Output the [x, y] coordinate of the center of the cell containing the given text.  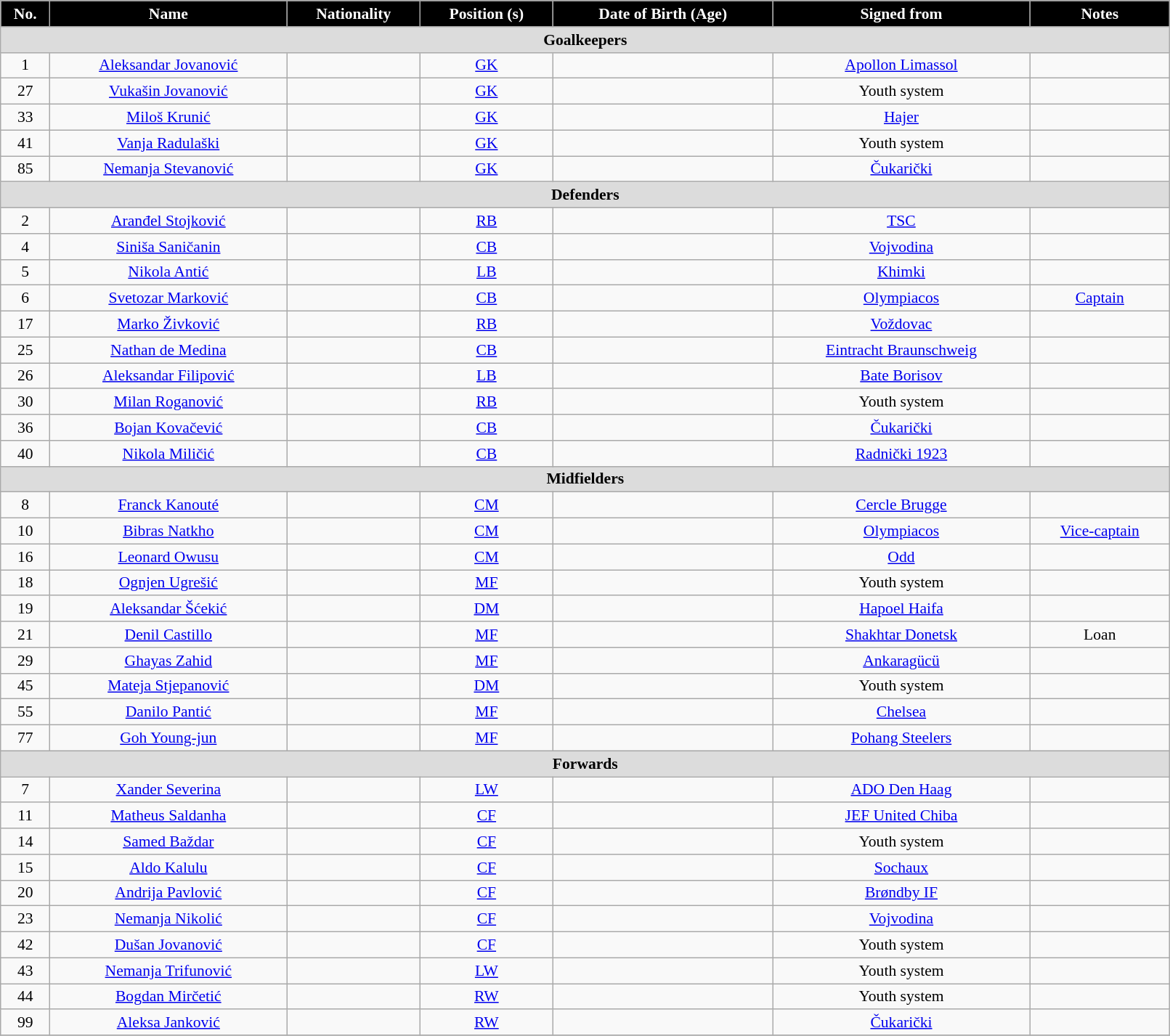
Signed from [901, 14]
Loan [1100, 635]
Matheus Saldanha [168, 816]
99 [25, 1023]
Forwards [585, 764]
Name [168, 14]
Nikola Antić [168, 272]
Brøndby IF [901, 893]
Aleksandar Filipović [168, 376]
Aleksandar Šćekić [168, 609]
40 [25, 454]
Pohang Steelers [901, 738]
17 [25, 325]
Vanja Radulaški [168, 143]
Radnički 1923 [901, 454]
44 [25, 997]
Milan Roganović [168, 402]
33 [25, 118]
Voždovac [901, 325]
JEF United Chiba [901, 816]
11 [25, 816]
Position (s) [487, 14]
Samed Baždar [168, 841]
15 [25, 868]
Chelsea [901, 712]
Xander Severina [168, 790]
43 [25, 971]
Bate Borisov [901, 376]
26 [25, 376]
Aldo Kalulu [168, 868]
Siniša Saničanin [168, 247]
Odd [901, 557]
Ankaragücü [901, 661]
Eintracht Braunschweig [901, 350]
5 [25, 272]
Hapoel Haifa [901, 609]
Ognjen Ugrešić [168, 583]
Cercle Brugge [901, 505]
Bojan Kovačević [168, 428]
Notes [1100, 14]
30 [25, 402]
4 [25, 247]
Marko Živković [168, 325]
Danilo Pantić [168, 712]
Goalkeepers [585, 40]
Aleksandar Jovanović [168, 65]
Bibras Natkho [168, 531]
Leonard Owusu [168, 557]
Nemanja Trifunović [168, 971]
Nemanja Nikolić [168, 919]
20 [25, 893]
55 [25, 712]
Svetozar Marković [168, 298]
Sochaux [901, 868]
Miloš Krunić [168, 118]
7 [25, 790]
27 [25, 91]
Goh Young-jun [168, 738]
Dušan Jovanović [168, 945]
Mateja Stjepanović [168, 686]
Captain [1100, 298]
Date of Birth (Age) [662, 14]
19 [25, 609]
41 [25, 143]
8 [25, 505]
42 [25, 945]
Andrija Pavlović [168, 893]
1 [25, 65]
Nathan de Medina [168, 350]
Aranđel Stojković [168, 221]
14 [25, 841]
Vice-captain [1100, 531]
Shakhtar Donetsk [901, 635]
Defenders [585, 195]
29 [25, 661]
10 [25, 531]
No. [25, 14]
18 [25, 583]
Aleksa Janković [168, 1023]
Nikola Miličić [168, 454]
16 [25, 557]
21 [25, 635]
Khimki [901, 272]
25 [25, 350]
Nemanja Stevanović [168, 169]
Nationality [354, 14]
23 [25, 919]
2 [25, 221]
Ghayas Zahid [168, 661]
85 [25, 169]
Hajer [901, 118]
Denil Castillo [168, 635]
Apollon Limassol [901, 65]
36 [25, 428]
6 [25, 298]
Vukašin Jovanović [168, 91]
Bogdan Mirčetić [168, 997]
Midfielders [585, 479]
45 [25, 686]
TSC [901, 221]
ADO Den Haag [901, 790]
Franck Kanouté [168, 505]
77 [25, 738]
